For the text-containing cell, return its midpoint in (X, Y) coordinate format. 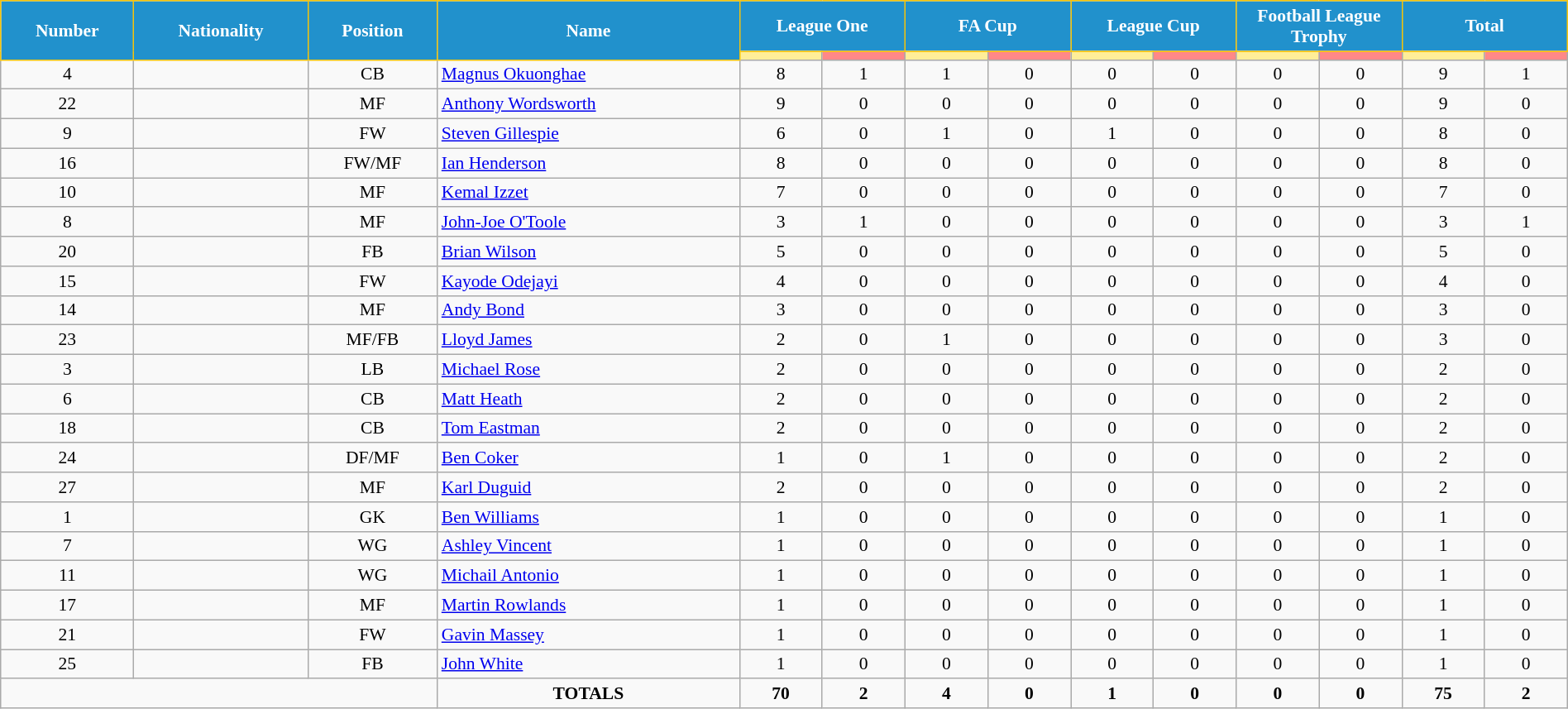
27 (68, 487)
17 (68, 606)
Football League Trophy (1319, 26)
11 (68, 576)
Gavin Massey (589, 635)
FA Cup (987, 26)
22 (68, 104)
Ian Henderson (589, 163)
Brian Wilson (589, 252)
Ben Williams (589, 517)
Total (1484, 26)
Michail Antonio (589, 576)
20 (68, 252)
Steven Gillespie (589, 134)
Matt Heath (589, 399)
League Cup (1153, 26)
LB (372, 370)
70 (781, 694)
Andy Bond (589, 310)
23 (68, 340)
Karl Duguid (589, 487)
John White (589, 664)
Ben Coker (589, 458)
Number (68, 30)
Name (589, 30)
DF/MF (372, 458)
Magnus Okuonghae (589, 74)
Martin Rowlands (589, 606)
Position (372, 30)
21 (68, 635)
16 (68, 163)
Anthony Wordsworth (589, 104)
Lloyd James (589, 340)
Michael Rose (589, 370)
FW/MF (372, 163)
24 (68, 458)
John-Joe O'Toole (589, 223)
Nationality (221, 30)
Kemal Izzet (589, 193)
75 (1443, 694)
League One (822, 26)
25 (68, 664)
MF/FB (372, 340)
GK (372, 517)
TOTALS (589, 694)
Tom Eastman (589, 429)
15 (68, 281)
10 (68, 193)
Kayode Odejayi (589, 281)
Ashley Vincent (589, 546)
14 (68, 310)
18 (68, 429)
